Provide the [x, y] coordinate of the cell's center where the given text is located.  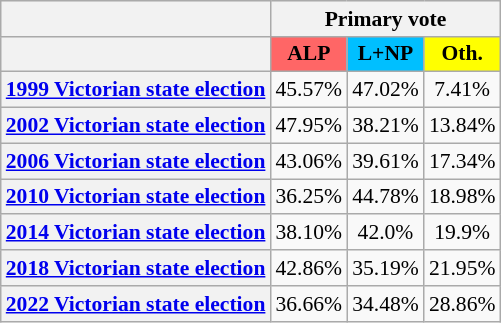
Oth. [462, 54]
7.41% [462, 90]
36.66% [308, 303]
Primary vote [385, 18]
45.57% [308, 90]
19.9% [462, 232]
28.86% [462, 303]
38.10% [308, 232]
17.34% [462, 161]
21.95% [462, 268]
35.19% [386, 268]
2018 Victorian state election [136, 268]
2014 Victorian state election [136, 232]
38.21% [386, 125]
34.48% [386, 303]
47.02% [386, 90]
42.86% [308, 268]
42.0% [386, 232]
2022 Victorian state election [136, 303]
36.25% [308, 196]
ALP [308, 54]
L+NP [386, 54]
2006 Victorian state election [136, 161]
43.06% [308, 161]
13.84% [462, 125]
47.95% [308, 125]
1999 Victorian state election [136, 90]
44.78% [386, 196]
39.61% [386, 161]
2010 Victorian state election [136, 196]
2002 Victorian state election [136, 125]
18.98% [462, 196]
